Provide the [X, Y] coordinate of the cell's center where the given text is located.  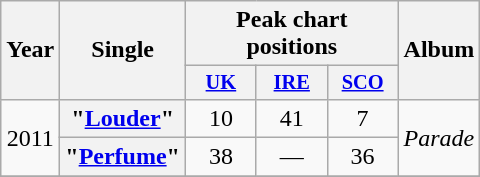
Album [439, 50]
36 [362, 157]
41 [292, 118]
Single [123, 50]
7 [362, 118]
— [292, 157]
Peak chart positions [292, 34]
"Perfume" [123, 157]
IRE [292, 83]
Parade [439, 137]
38 [220, 157]
Year [30, 50]
UK [220, 83]
10 [220, 118]
"Louder" [123, 118]
SCO [362, 83]
2011 [30, 137]
